Capture the cell that displays the provided text and extract its (X, Y) central coordinate. 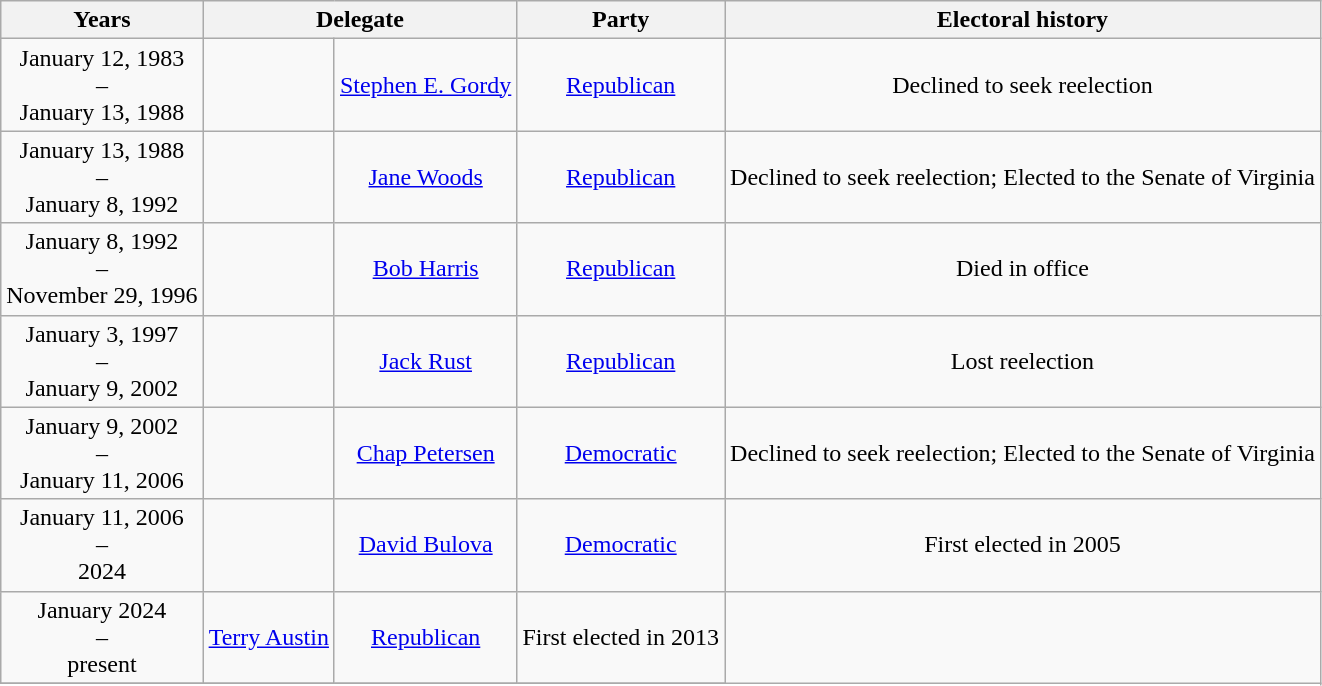
Lost reelection (1023, 361)
January 11, 2006–2024 (102, 545)
January 13, 1988–January 8, 1992 (102, 177)
Jack Rust (425, 361)
Terry Austin (268, 637)
Electoral history (1023, 20)
January 8, 1992–November 29, 1996 (102, 269)
January 9, 2002–January 11, 2006 (102, 453)
January 2024–present (102, 637)
Delegate (360, 20)
Declined to seek reelection (1023, 85)
January 12, 1983–January 13, 1988 (102, 85)
Stephen E. Gordy (425, 85)
Jane Woods (425, 177)
First elected in 2013 (621, 637)
David Bulova (425, 545)
Years (102, 20)
Party (621, 20)
Died in office (1023, 269)
Chap Petersen (425, 453)
January 3, 1997–January 9, 2002 (102, 361)
First elected in 2005 (1023, 545)
Bob Harris (425, 269)
